Output the (x, y) coordinate of the center of the cell containing the given text.  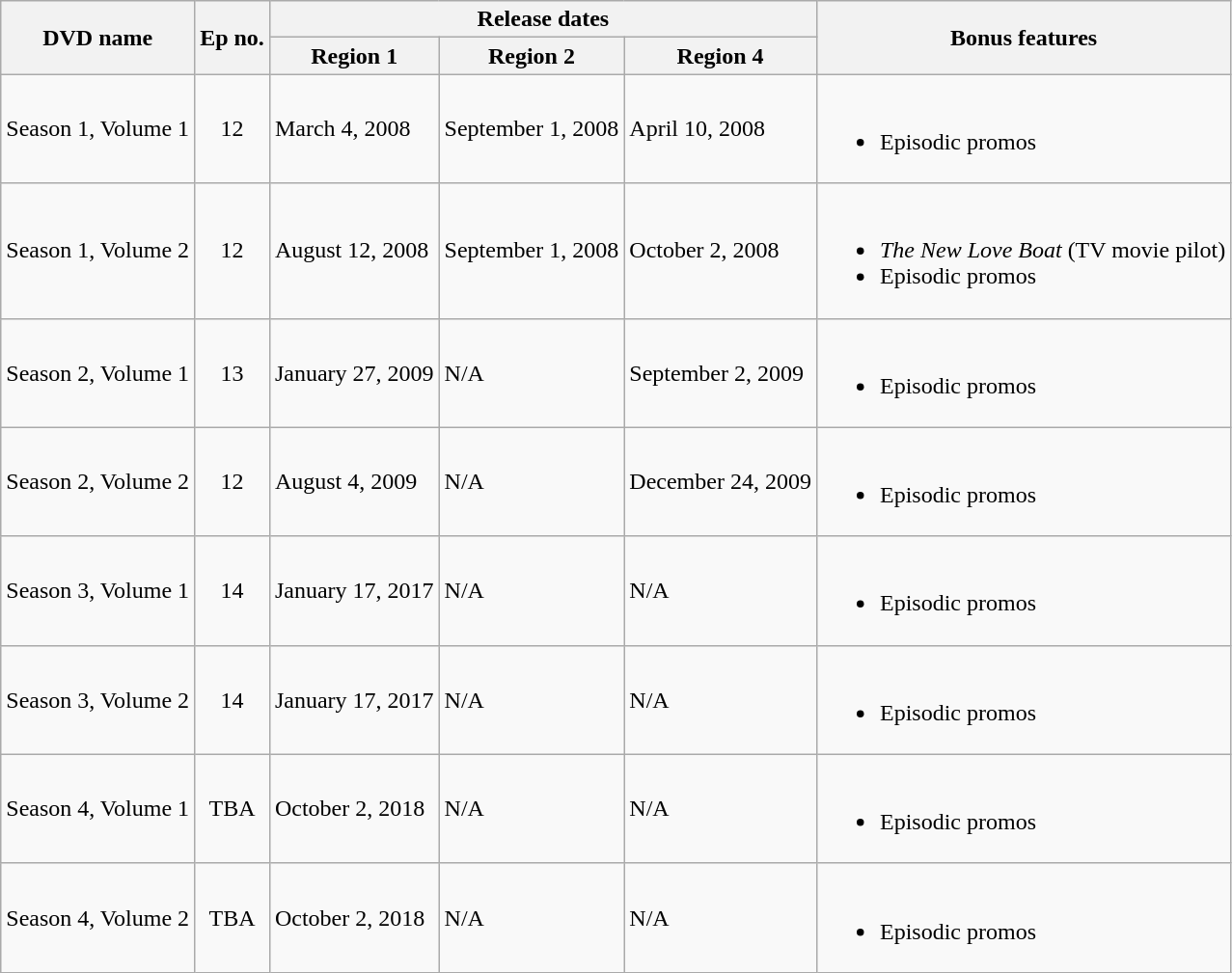
Release dates (542, 19)
DVD name (98, 38)
Region 2 (532, 56)
December 24, 2009 (721, 482)
Ep no. (233, 38)
Season 3, Volume 1 (98, 590)
April 10, 2008 (721, 129)
The New Love Boat (TV movie pilot)Episodic promos (1023, 251)
Season 4, Volume 2 (98, 918)
January 27, 2009 (354, 372)
Season 3, Volume 2 (98, 700)
Season 2, Volume 1 (98, 372)
August 4, 2009 (354, 482)
Season 1, Volume 1 (98, 129)
Season 1, Volume 2 (98, 251)
August 12, 2008 (354, 251)
October 2, 2008 (721, 251)
Region 1 (354, 56)
March 4, 2008 (354, 129)
September 2, 2009 (721, 372)
13 (233, 372)
Region 4 (721, 56)
Bonus features (1023, 38)
Season 4, Volume 1 (98, 808)
Season 2, Volume 2 (98, 482)
